Extract the (X, Y) coordinate from the center of the cell holding the provided text.  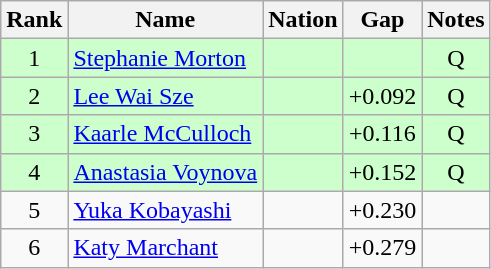
2 (34, 96)
+0.116 (382, 134)
6 (34, 248)
Lee Wai Sze (166, 96)
Katy Marchant (166, 248)
4 (34, 172)
+0.152 (382, 172)
Nation (303, 20)
Yuka Kobayashi (166, 210)
Name (166, 20)
+0.092 (382, 96)
Gap (382, 20)
Kaarle McCulloch (166, 134)
3 (34, 134)
5 (34, 210)
+0.279 (382, 248)
Stephanie Morton (166, 58)
1 (34, 58)
Rank (34, 20)
Anastasia Voynova (166, 172)
Notes (456, 20)
+0.230 (382, 210)
